Pinpoint the cell where the given text exists, returning its [X, Y] midpoint coordinate. 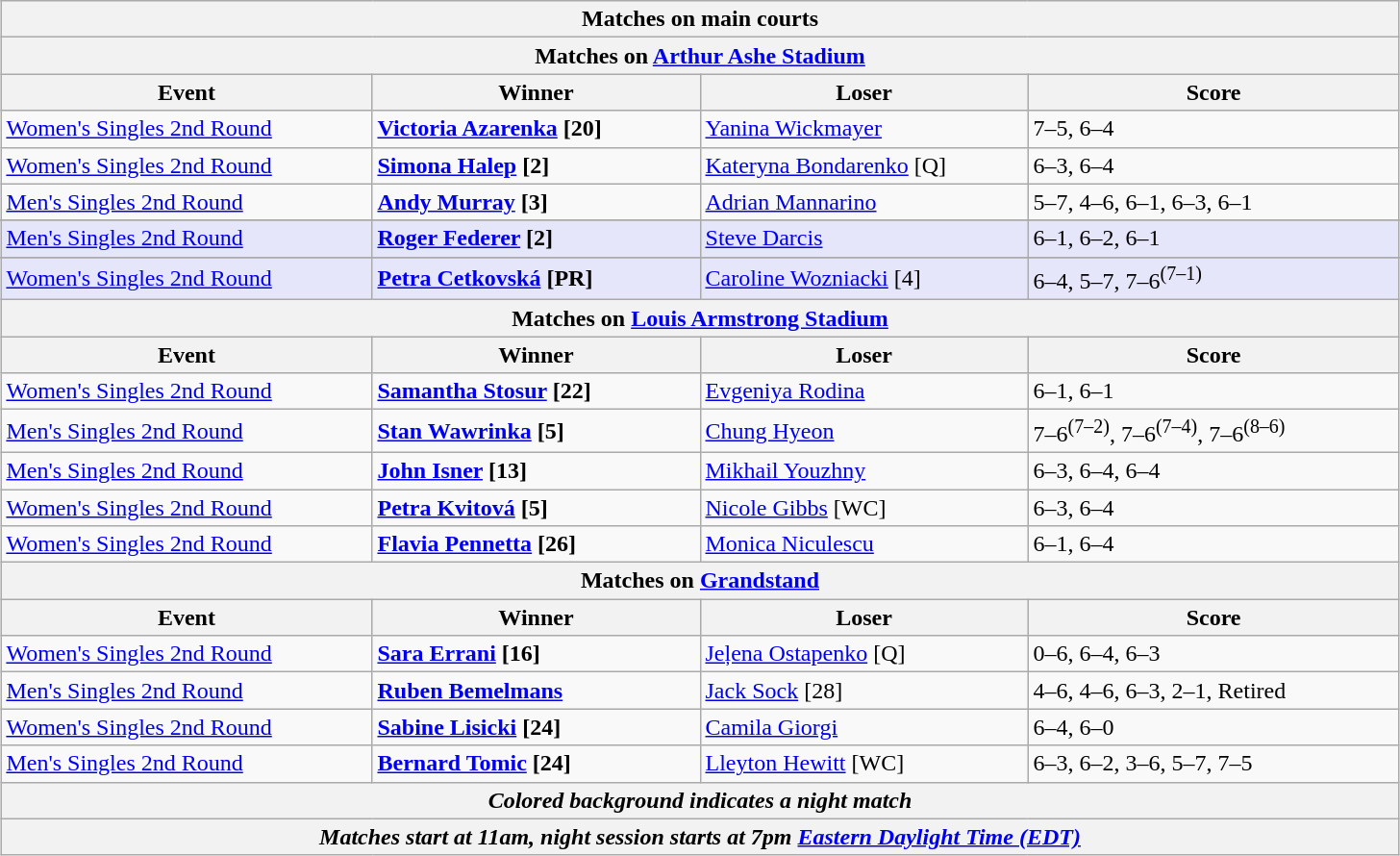
Bernard Tomic [24] [537, 764]
Jeļena Ostapenko [Q] [863, 654]
Lleyton Hewitt [WC] [863, 764]
Andy Murray [3] [537, 202]
Victoria Azarenka [20] [537, 129]
4–6, 4–6, 6–3, 2–1, Retired [1213, 691]
0–6, 6–4, 6–3 [1213, 654]
Matches start at 11am, night session starts at 7pm Eastern Daylight Time (EDT) [700, 837]
Nicole Gibbs [WC] [863, 508]
6–3, 6–2, 3–6, 5–7, 7–5 [1213, 764]
7–5, 6–4 [1213, 129]
Sabine Lisicki [24] [537, 727]
Caroline Wozniacki [4] [863, 279]
Kateryna Bondarenko [Q] [863, 165]
Colored background indicates a night match [700, 800]
Yanina Wickmayer [863, 129]
6–3, 6–4, 6–4 [1213, 470]
Matches on Arthur Ashe Stadium [700, 56]
Monica Niculescu [863, 544]
Matches on main courts [700, 19]
6–4, 6–0 [1213, 727]
5–7, 4–6, 6–1, 6–3, 6–1 [1213, 202]
Matches on Louis Armstrong Stadium [700, 318]
Matches on Grandstand [700, 581]
Roger Federer [2] [537, 239]
Steve Darcis [863, 239]
6–1, 6–4 [1213, 544]
Sara Errani [16] [537, 654]
Ruben Bemelmans [537, 691]
6–4, 5–7, 7–6(7–1) [1213, 279]
Jack Sock [28] [863, 691]
6–1, 6–1 [1213, 391]
Camila Giorgi [863, 727]
6–1, 6–2, 6–1 [1213, 239]
Chung Hyeon [863, 431]
John Isner [13] [537, 470]
7–6(7–2), 7–6(7–4), 7–6(8–6) [1213, 431]
Mikhail Youzhny [863, 470]
Flavia Pennetta [26] [537, 544]
Samantha Stosur [22] [537, 391]
Simona Halep [2] [537, 165]
Stan Wawrinka [5] [537, 431]
Petra Kvitová [5] [537, 508]
Petra Cetkovská [PR] [537, 279]
Adrian Mannarino [863, 202]
Evgeniya Rodina [863, 391]
